Locate the cell with the specified text and output its [x, y] center coordinate. 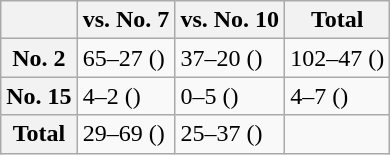
0–5 () [230, 96]
29–69 () [126, 134]
102–47 () [338, 58]
4–7 () [338, 96]
No. 15 [39, 96]
25–37 () [230, 134]
4–2 () [126, 96]
65–27 () [126, 58]
37–20 () [230, 58]
vs. No. 10 [230, 20]
vs. No. 7 [126, 20]
No. 2 [39, 58]
